Provide the (x, y) coordinate of the cell's center where the given text is located.  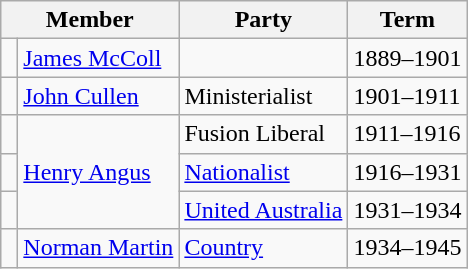
1934–1945 (408, 248)
James McColl (98, 58)
Nationalist (264, 172)
1901–1911 (408, 96)
Country (264, 248)
1931–1934 (408, 210)
Henry Angus (98, 172)
John Cullen (98, 96)
1916–1931 (408, 172)
Ministerialist (264, 96)
Term (408, 20)
Party (264, 20)
Member (90, 20)
Norman Martin (98, 248)
Fusion Liberal (264, 134)
United Australia (264, 210)
1889–1901 (408, 58)
1911–1916 (408, 134)
